Determine the (x, y) coordinate at the center of the cell enclosing the given text.  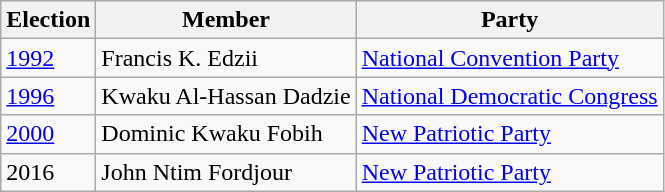
Dominic Kwaku Fobih (226, 134)
Member (226, 20)
2016 (48, 172)
Election (48, 20)
2000 (48, 134)
1992 (48, 58)
John Ntim Fordjour (226, 172)
Kwaku Al-Hassan Dadzie (226, 96)
Francis K. Edzii (226, 58)
National Democratic Congress (510, 96)
Party (510, 20)
1996 (48, 96)
National Convention Party (510, 58)
